Return the [X, Y] coordinate for the center point of the cell that contains the specified text.  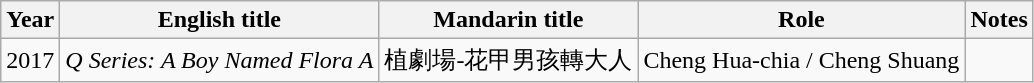
Notes [999, 20]
Role [802, 20]
Cheng Hua-chia / Cheng Shuang [802, 60]
Mandarin title [508, 20]
2017 [30, 60]
English title [220, 20]
Q Series: A Boy Named Flora A [220, 60]
Year [30, 20]
植劇場-花甲男孩轉大人 [508, 60]
